Scan for the cell matching the given text and deliver its [x, y] coordinate at center. 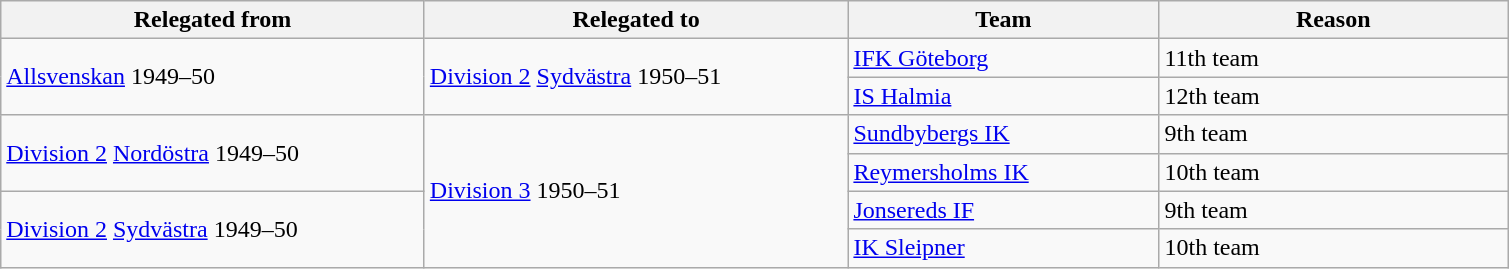
Relegated from [213, 20]
Division 2 Sydvästra 1950–51 [636, 77]
11th team [1334, 58]
IFK Göteborg [1004, 58]
IK Sleipner [1004, 248]
Reason [1334, 20]
Sundbybergs IK [1004, 134]
IS Halmia [1004, 96]
Relegated to [636, 20]
Allsvenskan 1949–50 [213, 77]
Team [1004, 20]
12th team [1334, 96]
Division 3 1950–51 [636, 191]
Division 2 Sydvästra 1949–50 [213, 229]
Division 2 Nordöstra 1949–50 [213, 153]
Reymersholms IK [1004, 172]
Jonsereds IF [1004, 210]
